Find where the given text appears and provide that cell's center as [X, Y] coordinate. 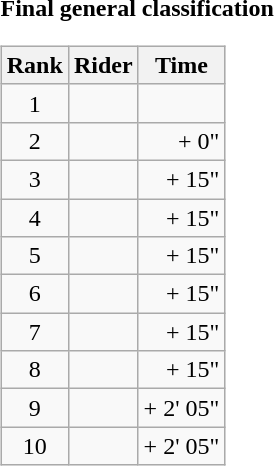
8 [34, 370]
6 [34, 294]
2 [34, 141]
10 [34, 446]
4 [34, 217]
+ 0" [182, 141]
1 [34, 103]
Time [182, 65]
9 [34, 408]
3 [34, 179]
Rank [34, 65]
5 [34, 256]
Rider [103, 65]
7 [34, 332]
